Return the [X, Y] coordinate for the center point of the cell that contains the specified text.  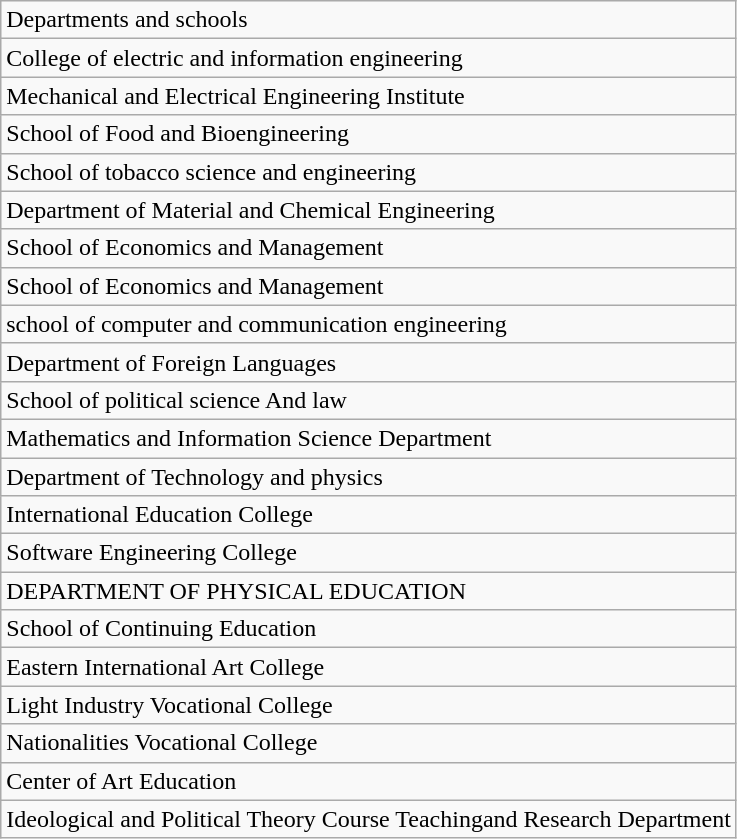
Light Industry Vocational College [369, 705]
College of electric and information engineering [369, 58]
Ideological and Political Theory Course Teachingand Research Department [369, 819]
DEPARTMENT OF PHYSICAL EDUCATION [369, 591]
School of tobacco science and engineering [369, 172]
Mechanical and Electrical Engineering Institute [369, 96]
School of political science And law [369, 400]
Department of Material and Chemical Engineering [369, 210]
Eastern International Art College [369, 667]
Center of Art Education [369, 781]
Department of Technology and physics [369, 477]
Mathematics and Information Science Department [369, 438]
School of Continuing Education [369, 629]
Nationalities Vocational College [369, 743]
Software Engineering College [369, 553]
Department of Foreign Languages [369, 362]
school of computer and communication engineering [369, 324]
Departments and schools [369, 20]
School of Food and Bioengineering [369, 134]
International Education College [369, 515]
